Return (X, Y) of the center of cell containing provided text 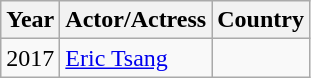
Year (30, 20)
Actor/Actress (136, 20)
Eric Tsang (136, 58)
2017 (30, 58)
Country (261, 20)
